From the cell containing the given text, extract its center point as [x, y] coordinate. 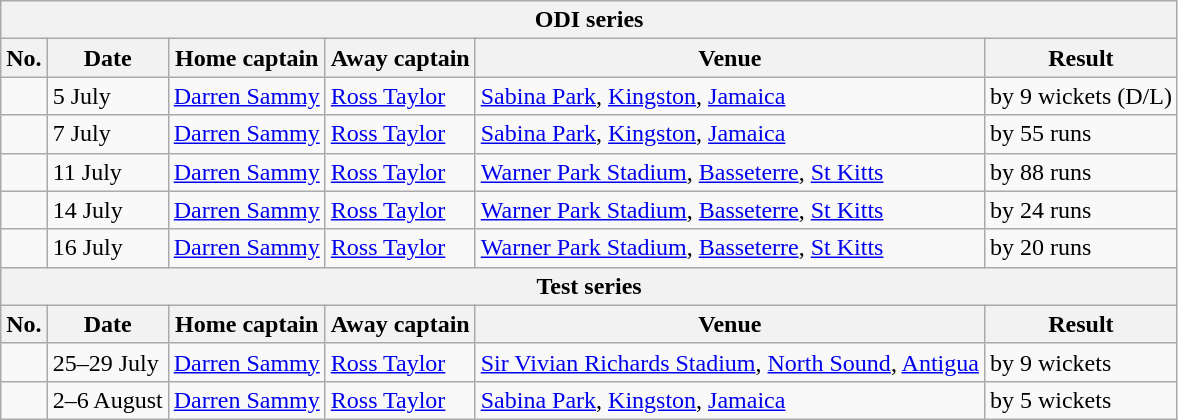
5 July [108, 96]
Test series [590, 286]
by 24 runs [1080, 210]
2–6 August [108, 400]
11 July [108, 172]
7 July [108, 134]
by 9 wickets [1080, 362]
by 20 runs [1080, 248]
25–29 July [108, 362]
by 55 runs [1080, 134]
14 July [108, 210]
ODI series [590, 20]
Sir Vivian Richards Stadium, North Sound, Antigua [730, 362]
by 88 runs [1080, 172]
by 5 wickets [1080, 400]
16 July [108, 248]
by 9 wickets (D/L) [1080, 96]
